Return [x, y] of the center of cell containing provided text 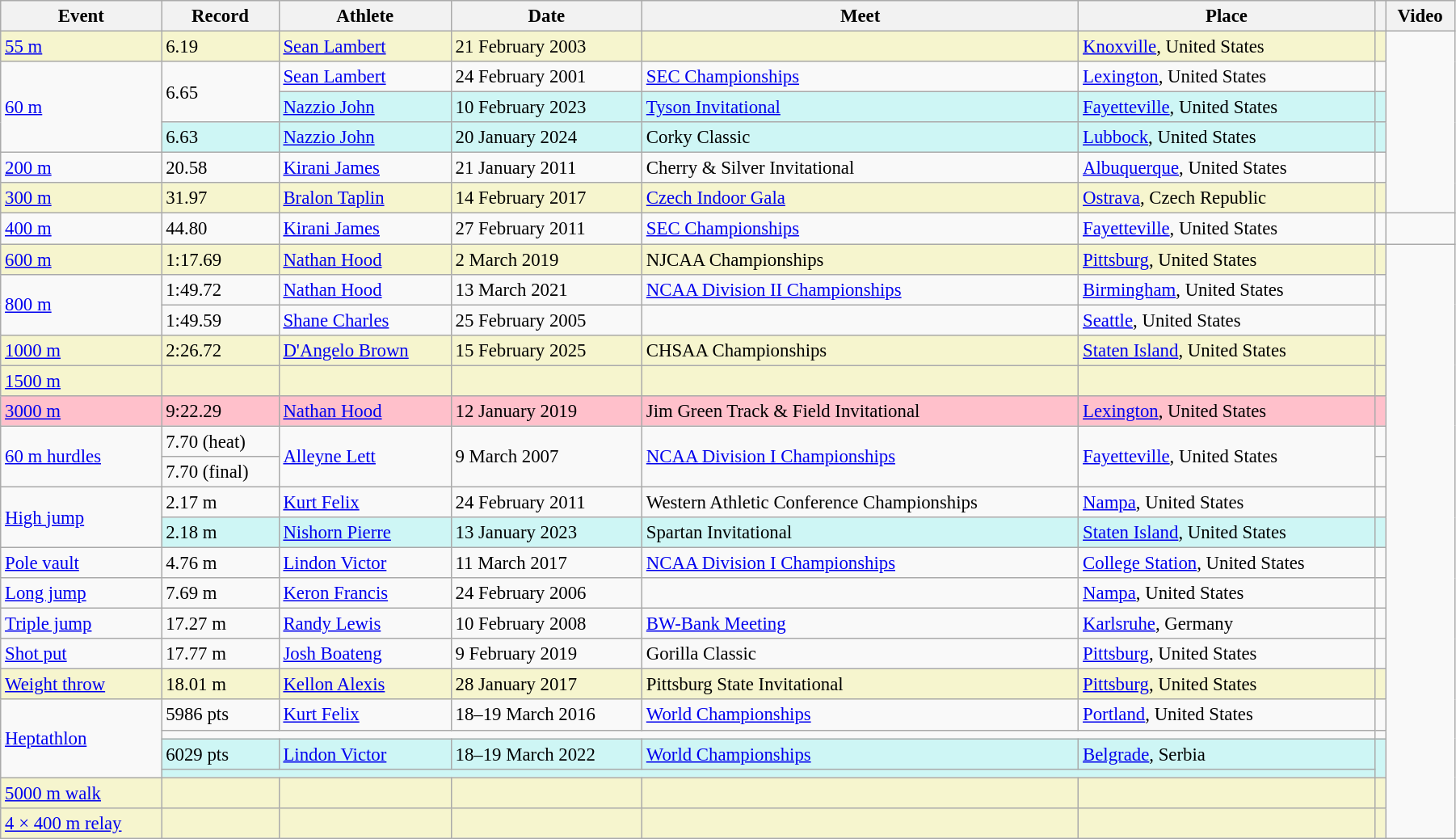
Portland, United States [1227, 715]
Karlsruhe, Germany [1227, 624]
5986 pts [220, 715]
4 × 400 m relay [81, 824]
15 February 2025 [546, 350]
Albuquerque, United States [1227, 168]
Nishorn Pierre [365, 533]
College Station, United States [1227, 563]
800 m [81, 304]
18.01 m [220, 685]
Record [220, 16]
BW-Bank Meeting [861, 624]
3000 m [81, 411]
25 February 2005 [546, 320]
1:49.59 [220, 320]
Ostrava, Czech Republic [1227, 198]
600 m [81, 259]
Spartan Invitational [861, 533]
Birmingham, United States [1227, 289]
Seattle, United States [1227, 320]
18–19 March 2016 [546, 715]
Western Athletic Conference Championships [861, 502]
9 March 2007 [546, 456]
Keron Francis [365, 593]
300 m [81, 198]
24 February 2001 [546, 77]
Triple jump [81, 624]
55 m [81, 47]
Shane Charles [365, 320]
14 February 2017 [546, 198]
D'Angelo Brown [365, 350]
7.70 (heat) [220, 441]
28 January 2017 [546, 685]
Josh Boateng [365, 654]
Place [1227, 16]
Kellon Alexis [365, 685]
1:49.72 [220, 289]
6.19 [220, 47]
Pittsburg State Invitational [861, 685]
1000 m [81, 350]
Shot put [81, 654]
Weight throw [81, 685]
Lubbock, United States [1227, 137]
60 m hurdles [81, 456]
18–19 March 2022 [546, 754]
Bralon Taplin [365, 198]
10 February 2023 [546, 108]
20 January 2024 [546, 137]
High jump [81, 517]
20.58 [220, 168]
200 m [81, 168]
6.65 [220, 92]
NCAA Division II Championships [861, 289]
10 February 2008 [546, 624]
27 February 2011 [546, 229]
13 January 2023 [546, 533]
Date [546, 16]
17.77 m [220, 654]
9 February 2019 [546, 654]
Meet [861, 16]
2.17 m [220, 502]
1500 m [81, 381]
31.97 [220, 198]
13 March 2021 [546, 289]
2.18 m [220, 533]
Tyson Invitational [861, 108]
Jim Green Track & Field Invitational [861, 411]
24 February 2011 [546, 502]
Corky Classic [861, 137]
12 January 2019 [546, 411]
Knoxville, United States [1227, 47]
Belgrade, Serbia [1227, 754]
5000 m walk [81, 793]
7.70 (final) [220, 472]
Heptathlon [81, 739]
24 February 2006 [546, 593]
Czech Indoor Gala [861, 198]
2:26.72 [220, 350]
44.80 [220, 229]
Athlete [365, 16]
Cherry & Silver Invitational [861, 168]
4.76 m [220, 563]
1:17.69 [220, 259]
6.63 [220, 137]
21 February 2003 [546, 47]
2 March 2019 [546, 259]
Long jump [81, 593]
17.27 m [220, 624]
Alleyne Lett [365, 456]
400 m [81, 229]
11 March 2017 [546, 563]
Gorilla Classic [861, 654]
Event [81, 16]
Pole vault [81, 563]
6029 pts [220, 754]
Randy Lewis [365, 624]
21 January 2011 [546, 168]
NJCAA Championships [861, 259]
7.69 m [220, 593]
Video [1420, 16]
60 m [81, 107]
CHSAA Championships [861, 350]
9:22.29 [220, 411]
